Identify which cell holds the provided text, then report its (X, Y) central coordinate. 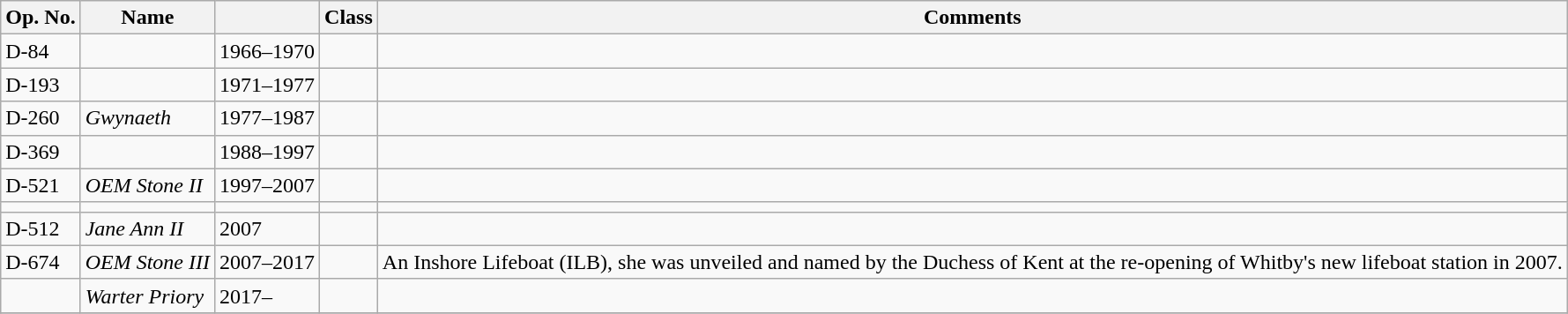
D-674 (41, 262)
1997–2007 (268, 185)
Warter Priory (147, 295)
Name (147, 18)
D-369 (41, 152)
Class (349, 18)
D-521 (41, 185)
1977–1987 (268, 118)
1966–1970 (268, 51)
D-512 (41, 228)
Op. No. (41, 18)
OEM Stone II (147, 185)
2007–2017 (268, 262)
1988–1997 (268, 152)
OEM Stone III (147, 262)
D-193 (41, 85)
Gwynaeth (147, 118)
Comments (972, 18)
2017– (268, 295)
D-84 (41, 51)
2007 (268, 228)
An Inshore Lifeboat (ILB), she was unveiled and named by the Duchess of Kent at the re-opening of Whitby's new lifeboat station in 2007. (972, 262)
1971–1977 (268, 85)
Jane Ann II (147, 228)
D-260 (41, 118)
